Capture the cell that displays the provided text and extract its [x, y] central coordinate. 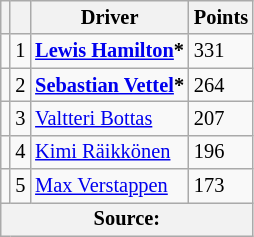
Valtteri Bottas [110, 118]
4 [20, 152]
Source: [127, 219]
Lewis Hamilton* [110, 51]
Sebastian Vettel* [110, 85]
2 [20, 85]
173 [221, 186]
264 [221, 85]
1 [20, 51]
196 [221, 152]
207 [221, 118]
Points [221, 17]
3 [20, 118]
5 [20, 186]
Kimi Räikkönen [110, 152]
331 [221, 51]
Max Verstappen [110, 186]
Driver [110, 17]
